Return (X, Y) of the center of cell containing provided text 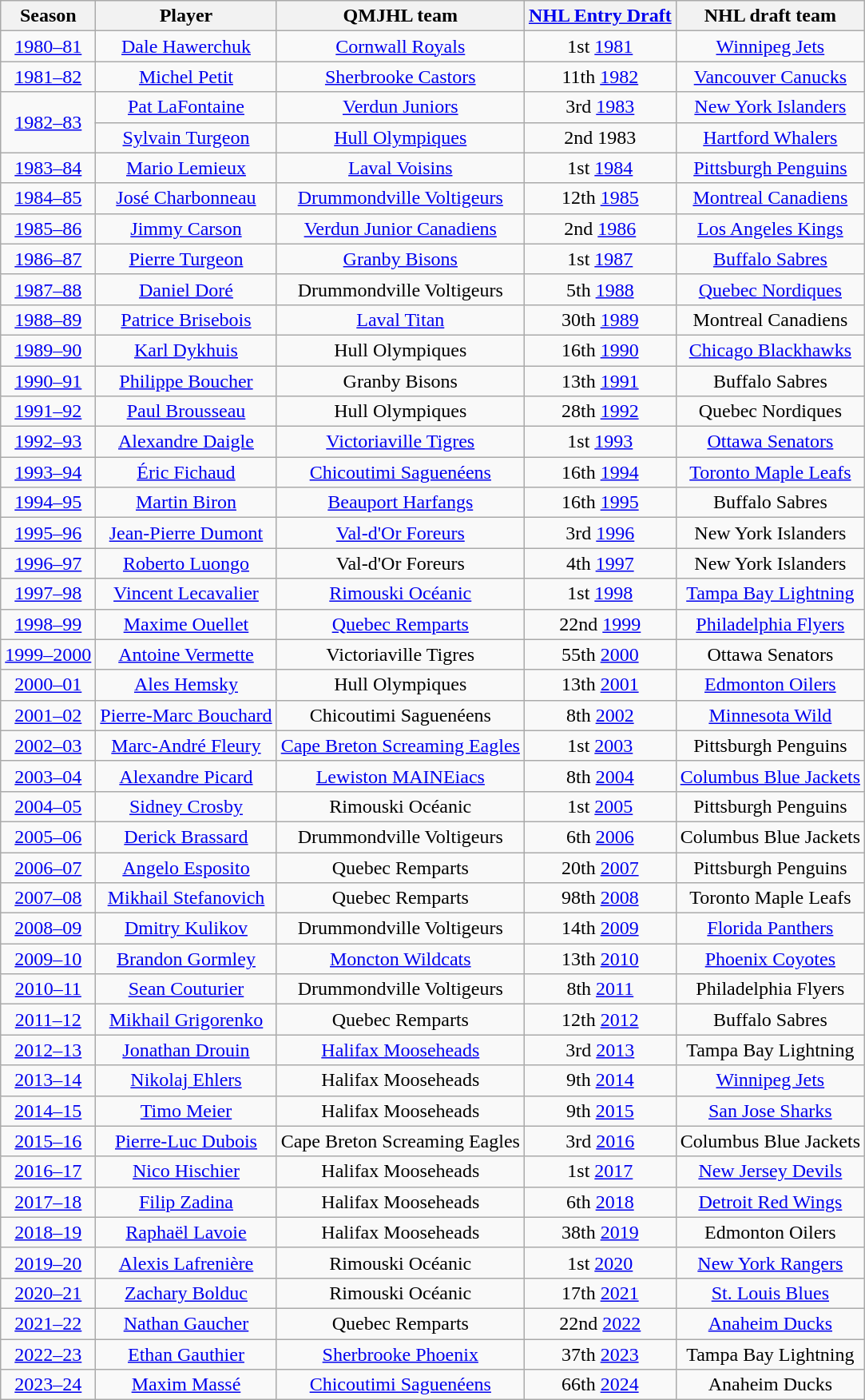
6th 2018 (600, 1202)
Roberto Luongo (186, 563)
1987–88 (48, 289)
16th 1995 (600, 503)
Pierre Turgeon (186, 259)
1998–99 (48, 624)
Martin Biron (186, 503)
66th 2024 (600, 1385)
1st 2020 (600, 1263)
Florida Panthers (770, 929)
3rd 2016 (600, 1141)
2004–05 (48, 806)
30th 1989 (600, 320)
1996–97 (48, 563)
1981–82 (48, 77)
Philippe Boucher (186, 381)
2008–09 (48, 929)
2020–21 (48, 1293)
St. Louis Blues (770, 1293)
Filip Zadina (186, 1202)
9th 2014 (600, 1080)
Los Angeles Kings (770, 229)
1989–90 (48, 350)
28th 1992 (600, 412)
13th 2010 (600, 959)
11th 1982 (600, 77)
2007–08 (48, 898)
Sherbrooke Castors (400, 77)
Maxim Massé (186, 1385)
2019–20 (48, 1263)
Maxime Ouellet (186, 624)
Nikolaj Ehlers (186, 1080)
Ales Hemsky (186, 685)
Hartford Whalers (770, 137)
2006–07 (48, 867)
Dale Hawerchuk (186, 46)
José Charbonneau (186, 198)
4th 1997 (600, 563)
Patrice Brisebois (186, 320)
Michel Petit (186, 77)
2010–11 (48, 989)
Sean Couturier (186, 989)
Antoine Vermette (186, 654)
1st 2017 (600, 1171)
Vancouver Canucks (770, 77)
1980–81 (48, 46)
1995–96 (48, 533)
12th 2012 (600, 1020)
Laval Titan (400, 320)
2014–15 (48, 1111)
1st 2005 (600, 806)
1997–98 (48, 594)
20th 2007 (600, 867)
New Jersey Devils (770, 1171)
1st 1987 (600, 259)
13th 2001 (600, 685)
Angelo Esposito (186, 867)
Karl Dykhuis (186, 350)
Lewiston MAINEiacs (400, 776)
2017–18 (48, 1202)
1986–87 (48, 259)
Sylvain Turgeon (186, 137)
Éric Fichaud (186, 472)
Sherbrooke Phoenix (400, 1354)
Marc-André Fleury (186, 746)
NHL draft team (770, 16)
Jimmy Carson (186, 229)
3rd 1983 (600, 107)
Sidney Crosby (186, 806)
22nd 1999 (600, 624)
2005–06 (48, 837)
Alexandre Picard (186, 776)
Detroit Red Wings (770, 1202)
Verdun Junior Canadiens (400, 229)
Nathan Gaucher (186, 1323)
Beauport Harfangs (400, 503)
2012–13 (48, 1050)
1990–91 (48, 381)
8th 2002 (600, 715)
Mario Lemieux (186, 168)
55th 2000 (600, 654)
Raphaël Lavoie (186, 1232)
1983–84 (48, 168)
Mikhail Grigorenko (186, 1020)
37th 2023 (600, 1354)
Pierre-Marc Bouchard (186, 715)
Moncton Wildcats (400, 959)
Chicago Blackhawks (770, 350)
Pierre-Luc Dubois (186, 1141)
12th 1985 (600, 198)
3rd 2013 (600, 1050)
Ethan Gauthier (186, 1354)
2002–03 (48, 746)
2021–22 (48, 1323)
Dmitry Kulikov (186, 929)
1st 1981 (600, 46)
22nd 2022 (600, 1323)
17th 2021 (600, 1293)
Season (48, 16)
1994–95 (48, 503)
1991–92 (48, 412)
1st 1998 (600, 594)
2nd 1983 (600, 137)
38th 2019 (600, 1232)
Jean-Pierre Dumont (186, 533)
1982–83 (48, 122)
2003–04 (48, 776)
2nd 1986 (600, 229)
8th 2004 (600, 776)
2018–19 (48, 1232)
2013–14 (48, 1080)
1992–93 (48, 442)
6th 2006 (600, 837)
Jonathan Drouin (186, 1050)
13th 1991 (600, 381)
2023–24 (48, 1385)
14th 2009 (600, 929)
Zachary Bolduc (186, 1293)
Minnesota Wild (770, 715)
QMJHL team (400, 16)
1985–86 (48, 229)
1st 2003 (600, 746)
2009–10 (48, 959)
8th 2011 (600, 989)
Brandon Gormley (186, 959)
Phoenix Coyotes (770, 959)
2016–17 (48, 1171)
Alexis Lafrenière (186, 1263)
2011–12 (48, 1020)
9th 2015 (600, 1111)
2000–01 (48, 685)
Cornwall Royals (400, 46)
1999–2000 (48, 654)
2015–16 (48, 1141)
New York Rangers (770, 1263)
Vincent Lecavalier (186, 594)
1988–89 (48, 320)
Paul Brousseau (186, 412)
NHL Entry Draft (600, 16)
Daniel Doré (186, 289)
Derick Brassard (186, 837)
Timo Meier (186, 1111)
1993–94 (48, 472)
San Jose Sharks (770, 1111)
Pat LaFontaine (186, 107)
Verdun Juniors (400, 107)
16th 1994 (600, 472)
Alexandre Daigle (186, 442)
3rd 1996 (600, 533)
Laval Voisins (400, 168)
Mikhail Stefanovich (186, 898)
1984–85 (48, 198)
2001–02 (48, 715)
Nico Hischier (186, 1171)
5th 1988 (600, 289)
98th 2008 (600, 898)
16th 1990 (600, 350)
Player (186, 16)
2022–23 (48, 1354)
1st 1984 (600, 168)
1st 1993 (600, 442)
